Provide the [x, y] coordinate of the cell's center where the given text is located.  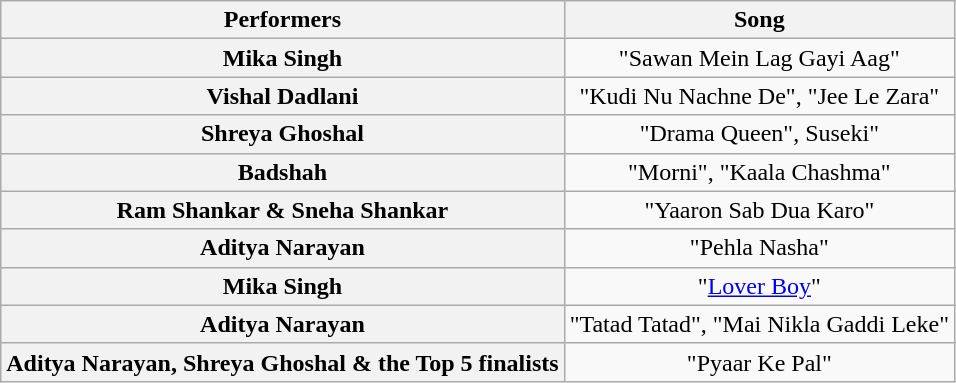
Song [759, 20]
Performers [282, 20]
Vishal Dadlani [282, 96]
"Morni", "Kaala Chashma" [759, 172]
"Pehla Nasha" [759, 248]
Badshah [282, 172]
"Pyaar Ke Pal" [759, 362]
"Lover Boy" [759, 286]
Ram Shankar & Sneha Shankar [282, 210]
"Kudi Nu Nachne De", "Jee Le Zara" [759, 96]
"Drama Queen", Suseki" [759, 134]
Shreya Ghoshal [282, 134]
"Yaaron Sab Dua Karo" [759, 210]
Aditya Narayan, Shreya Ghoshal & the Top 5 finalists [282, 362]
"Tatad Tatad", "Mai Nikla Gaddi Leke" [759, 324]
"Sawan Mein Lag Gayi Aag" [759, 58]
